Provide the (X, Y) coordinate of the cell's center where the given text is located.  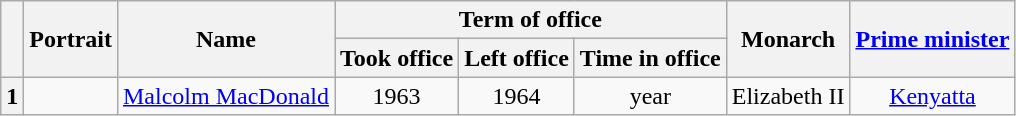
Monarch (788, 39)
year (650, 96)
Elizabeth II (788, 96)
Left office (517, 58)
Kenyatta (932, 96)
Name (226, 39)
1 (12, 96)
Term of office (530, 20)
Took office (396, 58)
Prime minister (932, 39)
1963 (396, 96)
Time in office (650, 58)
Malcolm MacDonald (226, 96)
Portrait (71, 39)
1964 (517, 96)
